From the cell containing the given text, extract its center point as [X, Y] coordinate. 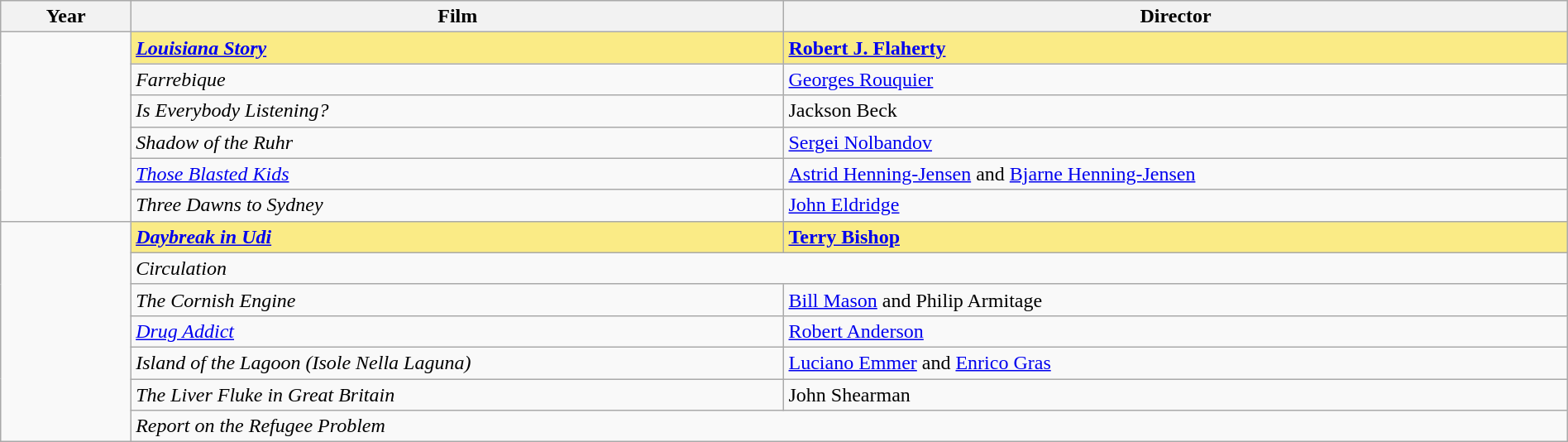
The Liver Fluke in Great Britain [458, 395]
John Eldridge [1176, 205]
Luciano Emmer and Enrico Gras [1176, 363]
Astrid Henning-Jensen and Bjarne Henning-Jensen [1176, 174]
Is Everybody Listening? [458, 111]
Georges Rouquier [1176, 79]
Jackson Beck [1176, 111]
Year [66, 17]
Robert Anderson [1176, 331]
The Cornish Engine [458, 300]
Daybreak in Udi [458, 237]
Film [458, 17]
Bill Mason and Philip Armitage [1176, 300]
Those Blasted Kids [458, 174]
Three Dawns to Sydney [458, 205]
Terry Bishop [1176, 237]
Louisiana Story [458, 48]
Drug Addict [458, 331]
Shadow of the Ruhr [458, 142]
Sergei Nolbandov [1176, 142]
Robert J. Flaherty [1176, 48]
Report on the Refugee Problem [850, 426]
Farrebique [458, 79]
Island of the Lagoon (Isole Nella Laguna) [458, 363]
Director [1176, 17]
John Shearman [1176, 395]
Circulation [850, 268]
